Find where the given text appears and provide that cell's center as [X, Y] coordinate. 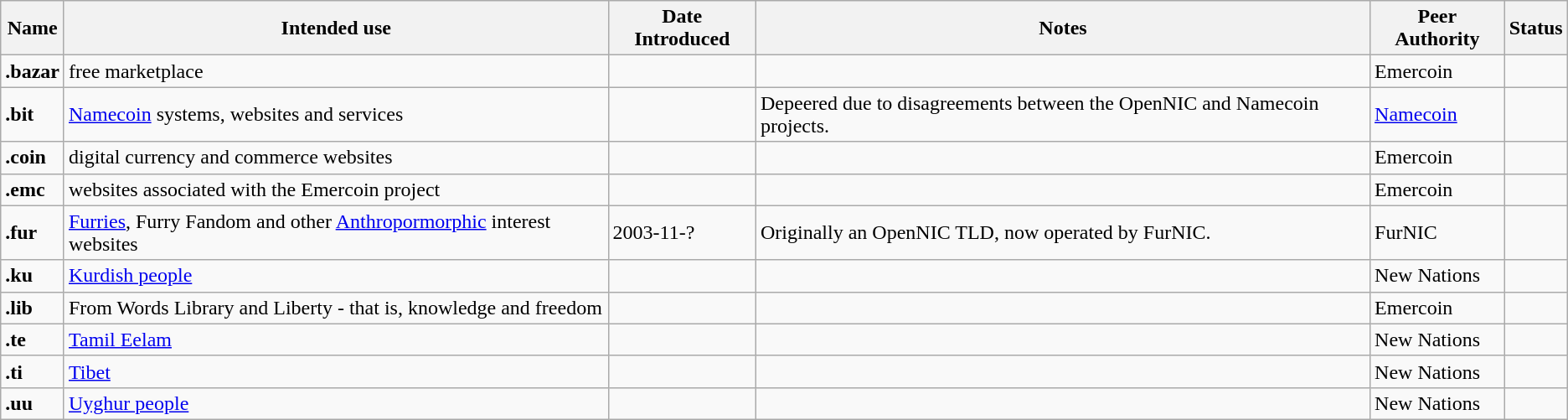
digital currency and commerce websites [336, 158]
.bazar [33, 71]
.lib [33, 308]
.uu [33, 403]
Tamil Eelam [336, 340]
.bit [33, 114]
Name [33, 29]
2003-11-? [682, 233]
.fur [33, 233]
Namecoin systems, websites and services [336, 114]
.coin [33, 158]
Status [1536, 29]
From Words Library and Liberty - that is, knowledge and freedom [336, 308]
FurNIC [1437, 233]
websites associated with the Emercoin project [336, 189]
.emc [33, 189]
Tibet [336, 371]
Namecoin [1437, 114]
Date Introduced [682, 29]
.ku [33, 276]
Depeered due to disagreements between the OpenNIC and Namecoin projects. [1064, 114]
Notes [1064, 29]
.te [33, 340]
Furries, Furry Fandom and other Anthropormorphic interest websites [336, 233]
Intended use [336, 29]
Originally an OpenNIC TLD, now operated by FurNIC. [1064, 233]
free marketplace [336, 71]
Peer Authority [1437, 29]
Kurdish people [336, 276]
Uyghur people [336, 403]
.ti [33, 371]
